Locate the cell with the specified text and output its [x, y] center coordinate. 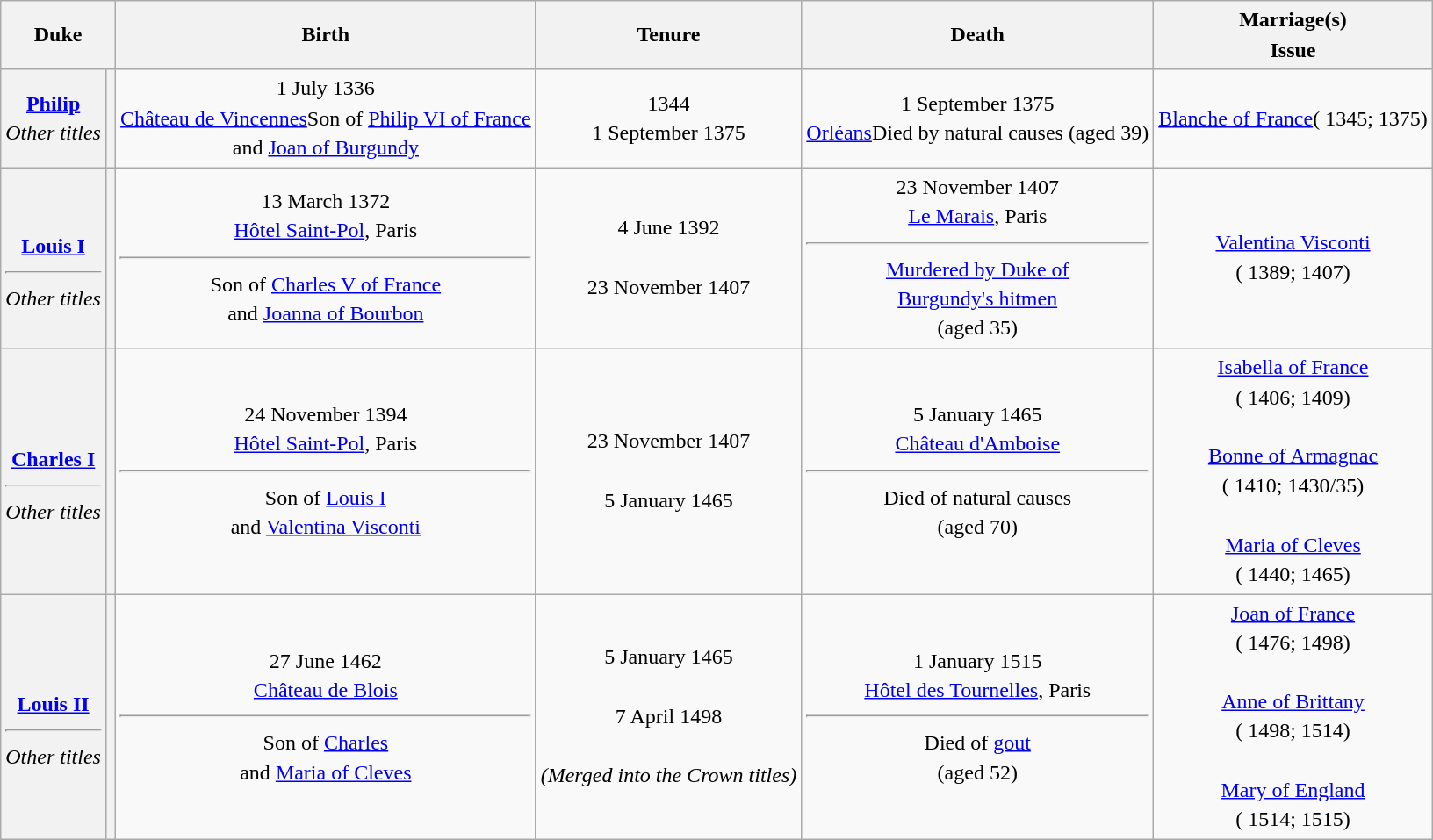
23 November 1407Le Marais, ParisMurdered by Duke ofBurgundy's hitmen(aged 35) [978, 258]
Isabella of France( 1406; 1409) Bonne of Armagnac( 1410; 1430/35) Maria of Cleves( 1440; 1465) [1293, 471]
5 January 1465Château d'AmboiseDied of natural causes(aged 70) [978, 471]
Death [978, 35]
24 November 1394Hôtel Saint-Pol, ParisSon of Louis Iand Valentina Visconti [327, 471]
4 June 139223 November 1407 [669, 258]
Birth [327, 35]
Blanche of France( 1345; 1375) [1293, 118]
Charles IOther titles [54, 471]
27 June 1462Château de BloisSon of Charlesand Maria of Cleves [327, 717]
1 January 1515Hôtel des Tournelles, ParisDied of gout(aged 52) [978, 717]
Louis IOther titles [54, 258]
PhilipOther titles [54, 118]
13 March 1372Hôtel Saint-Pol, ParisSon of Charles V of Franceand Joanna of Bourbon [327, 258]
Marriage(s)Issue [1293, 35]
1344 1 September 1375 [669, 118]
Joan of France( 1476; 1498) Anne of Brittany( 1498; 1514) Mary of England( 1514; 1515) [1293, 717]
Duke [58, 35]
1 July 1336Château de VincennesSon of Philip VI of Franceand Joan of Burgundy [327, 118]
Louis IIOther titles [54, 717]
1 September 1375OrléansDied by natural causes (aged 39) [978, 118]
Valentina Visconti( 1389; 1407) [1293, 258]
5 January 14657 April 1498(Merged into the Crown titles) [669, 717]
Tenure [669, 35]
23 November 14075 January 1465 [669, 471]
